Provide the (X, Y) coordinate of the cell's center where the given text is located.  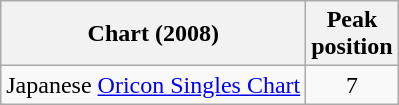
Peakposition (352, 34)
Chart (2008) (154, 34)
Japanese Oricon Singles Chart (154, 85)
7 (352, 85)
